Capture the cell that displays the provided text and extract its [x, y] central coordinate. 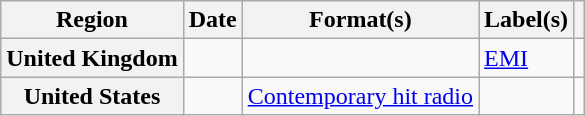
Date [212, 20]
United States [92, 96]
Label(s) [526, 20]
United Kingdom [92, 58]
EMI [526, 58]
Format(s) [360, 20]
Region [92, 20]
Contemporary hit radio [360, 96]
